Find where the given text appears and provide that cell's center as (x, y) coordinate. 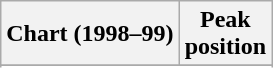
Chart (1998–99) (90, 34)
Peakposition (225, 34)
